Pinpoint the cell where the given text exists, returning its (X, Y) midpoint coordinate. 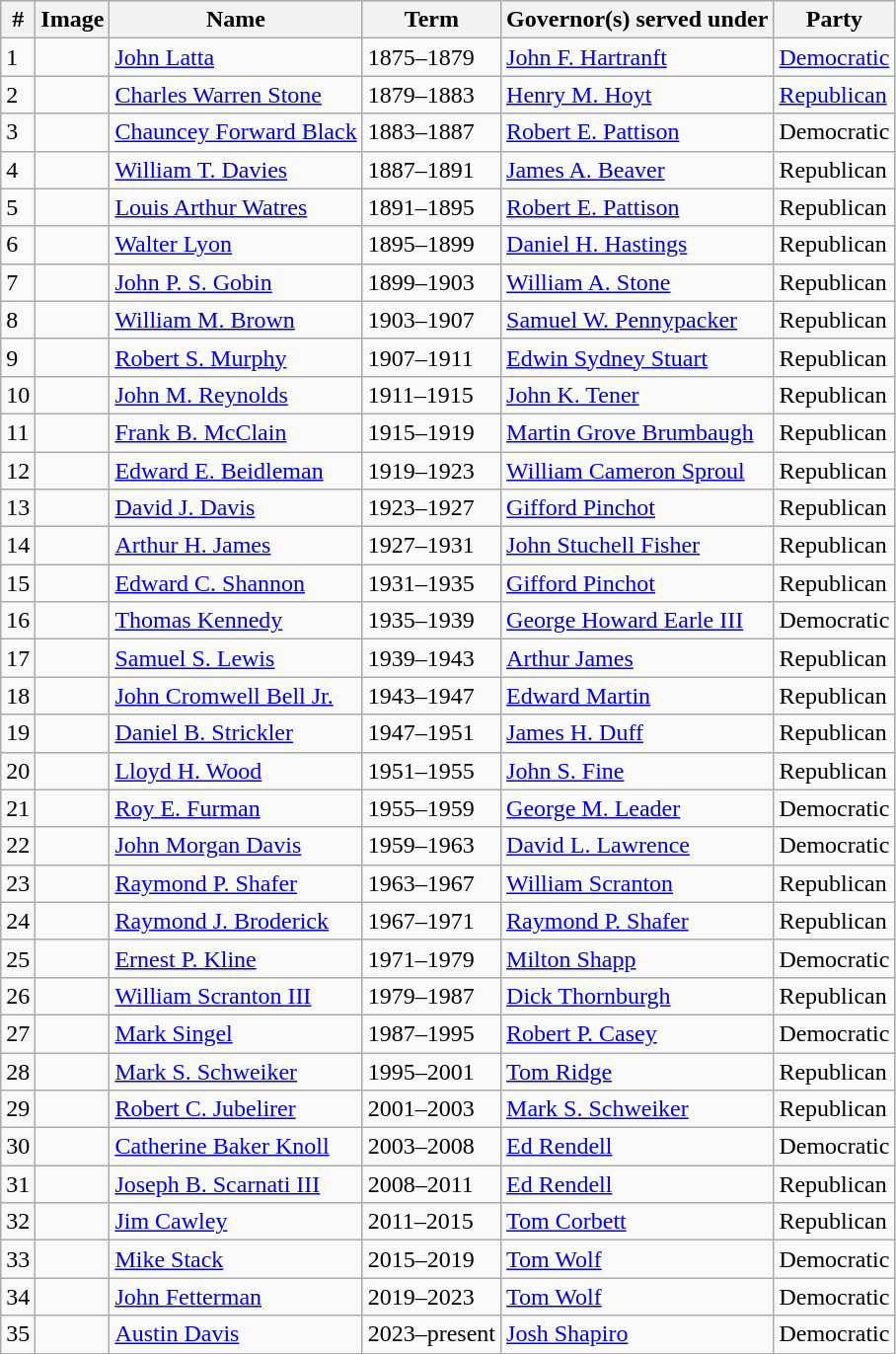
Walter Lyon (236, 245)
4 (18, 170)
1947–1951 (431, 733)
Edward Martin (637, 696)
George M. Leader (637, 808)
Charles Warren Stone (236, 95)
Joseph B. Scarnati III (236, 1184)
1987–1995 (431, 1033)
1935–1939 (431, 621)
Image (73, 20)
Frank B. McClain (236, 432)
William M. Brown (236, 320)
25 (18, 958)
Daniel B. Strickler (236, 733)
33 (18, 1259)
1931–1935 (431, 583)
20 (18, 771)
James A. Beaver (637, 170)
1995–2001 (431, 1071)
1943–1947 (431, 696)
29 (18, 1109)
Name (236, 20)
John Stuchell Fisher (637, 546)
Robert C. Jubelirer (236, 1109)
Robert S. Murphy (236, 357)
John M. Reynolds (236, 395)
9 (18, 357)
William Scranton III (236, 996)
Henry M. Hoyt (637, 95)
1911–1915 (431, 395)
2015–2019 (431, 1259)
31 (18, 1184)
16 (18, 621)
2008–2011 (431, 1184)
John Latta (236, 57)
35 (18, 1334)
John Morgan Davis (236, 846)
Party (835, 20)
Raymond J. Broderick (236, 921)
William T. Davies (236, 170)
John F. Hartranft (637, 57)
11 (18, 432)
21 (18, 808)
1979–1987 (431, 996)
6 (18, 245)
22 (18, 846)
Robert P. Casey (637, 1033)
Samuel S. Lewis (236, 658)
Louis Arthur Watres (236, 207)
Arthur H. James (236, 546)
Austin Davis (236, 1334)
George Howard Earle III (637, 621)
# (18, 20)
John K. Tener (637, 395)
Milton Shapp (637, 958)
1951–1955 (431, 771)
Daniel H. Hastings (637, 245)
17 (18, 658)
26 (18, 996)
15 (18, 583)
Martin Grove Brumbaugh (637, 432)
William Scranton (637, 883)
1959–1963 (431, 846)
William Cameron Sproul (637, 471)
Edward E. Beidleman (236, 471)
2023–present (431, 1334)
14 (18, 546)
1907–1911 (431, 357)
1903–1907 (431, 320)
1 (18, 57)
1891–1895 (431, 207)
23 (18, 883)
1875–1879 (431, 57)
2001–2003 (431, 1109)
Josh Shapiro (637, 1334)
1971–1979 (431, 958)
Mark Singel (236, 1033)
Edwin Sydney Stuart (637, 357)
Term (431, 20)
32 (18, 1222)
John Fetterman (236, 1297)
1923–1927 (431, 508)
Samuel W. Pennypacker (637, 320)
Jim Cawley (236, 1222)
1915–1919 (431, 432)
James H. Duff (637, 733)
John Cromwell Bell Jr. (236, 696)
24 (18, 921)
Tom Ridge (637, 1071)
Lloyd H. Wood (236, 771)
1967–1971 (431, 921)
1963–1967 (431, 883)
Chauncey Forward Black (236, 132)
12 (18, 471)
8 (18, 320)
1879–1883 (431, 95)
John P. S. Gobin (236, 282)
13 (18, 508)
William A. Stone (637, 282)
2019–2023 (431, 1297)
1919–1923 (431, 471)
28 (18, 1071)
Governor(s) served under (637, 20)
1939–1943 (431, 658)
5 (18, 207)
2003–2008 (431, 1147)
1927–1931 (431, 546)
1899–1903 (431, 282)
David L. Lawrence (637, 846)
19 (18, 733)
7 (18, 282)
30 (18, 1147)
John S. Fine (637, 771)
3 (18, 132)
1955–1959 (431, 808)
Ernest P. Kline (236, 958)
10 (18, 395)
Dick Thornburgh (637, 996)
1895–1899 (431, 245)
1887–1891 (431, 170)
Thomas Kennedy (236, 621)
1883–1887 (431, 132)
34 (18, 1297)
2 (18, 95)
Edward C. Shannon (236, 583)
27 (18, 1033)
2011–2015 (431, 1222)
Catherine Baker Knoll (236, 1147)
18 (18, 696)
Roy E. Furman (236, 808)
Arthur James (637, 658)
Tom Corbett (637, 1222)
David J. Davis (236, 508)
Mike Stack (236, 1259)
